Determine the (X, Y) coordinate at the center of the cell enclosing the given text.  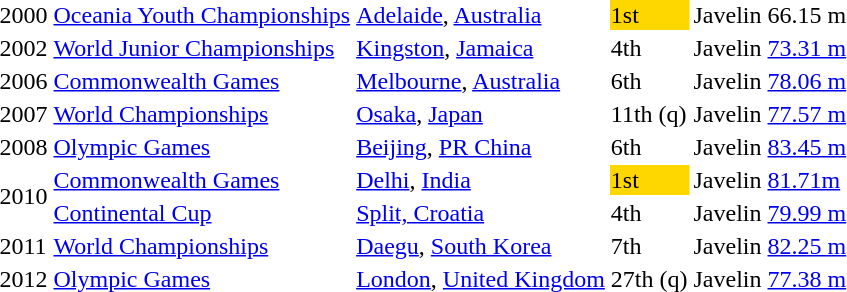
Continental Cup (202, 213)
Delhi, India (481, 180)
Adelaide, Australia (481, 15)
Split, Croatia (481, 213)
Beijing, PR China (481, 147)
Oceania Youth Championships (202, 15)
7th (649, 246)
11th (q) (649, 114)
Olympic Games (202, 147)
Daegu, South Korea (481, 246)
Melbourne, Australia (481, 81)
Osaka, Japan (481, 114)
World Junior Championships (202, 48)
Kingston, Jamaica (481, 48)
